For the text-containing cell, return its midpoint in (x, y) coordinate format. 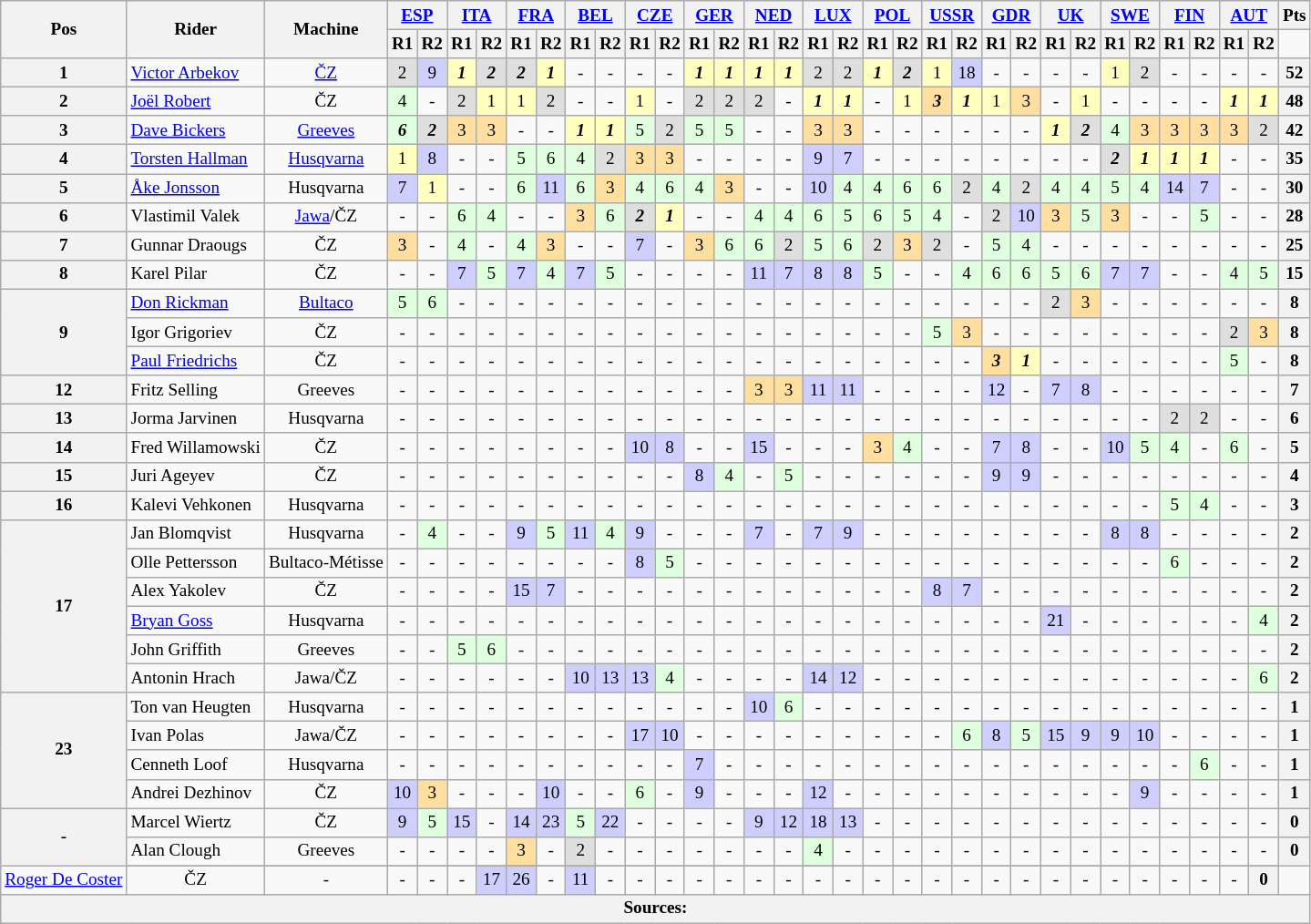
NED (774, 15)
16 (64, 505)
CZE (654, 15)
Kalevi Vehkonen (195, 505)
GER (714, 15)
Alan Clough (195, 851)
FRA (536, 15)
Bryan Goss (195, 621)
ESP (417, 15)
FIN (1190, 15)
Vlastimil Valek (195, 217)
30 (1294, 188)
22 (610, 822)
Sources: (656, 909)
Dave Bickers (195, 130)
Alex Yakolev (195, 591)
Roger De Coster (64, 880)
25 (1294, 246)
Olle Pettersson (195, 563)
GDR (1011, 15)
Pos (64, 29)
Rider (195, 29)
Gunnar Draougs (195, 246)
UK (1071, 15)
POL (893, 15)
BEL (596, 15)
26 (521, 880)
52 (1294, 73)
Joël Robert (195, 101)
Don Rickman (195, 303)
Juri Ageyev (195, 477)
21 (1057, 621)
Jan Blomqvist (195, 534)
Machine (326, 29)
USSR (951, 15)
Fred Willamowski (195, 447)
Torsten Hallman (195, 159)
SWE (1130, 15)
Bultaco-Métisse (326, 563)
John Griffith (195, 650)
Igor Grigoriev (195, 333)
42 (1294, 130)
Fritz Selling (195, 390)
Andrei Dezhinov (195, 794)
Jorma Jarvinen (195, 419)
35 (1294, 159)
Karel Pilar (195, 274)
Paul Friedrichs (195, 361)
LUX (833, 15)
Bultaco (326, 303)
Marcel Wiertz (195, 822)
Victor Arbekov (195, 73)
28 (1294, 217)
Pts (1294, 15)
Ivan Polas (195, 736)
48 (1294, 101)
Ton van Heugten (195, 707)
Åke Jonsson (195, 188)
AUT (1248, 15)
Antonin Hrach (195, 678)
Cenneth Loof (195, 765)
ITA (477, 15)
